Scan for the cell matching the given text and deliver its [x, y] coordinate at center. 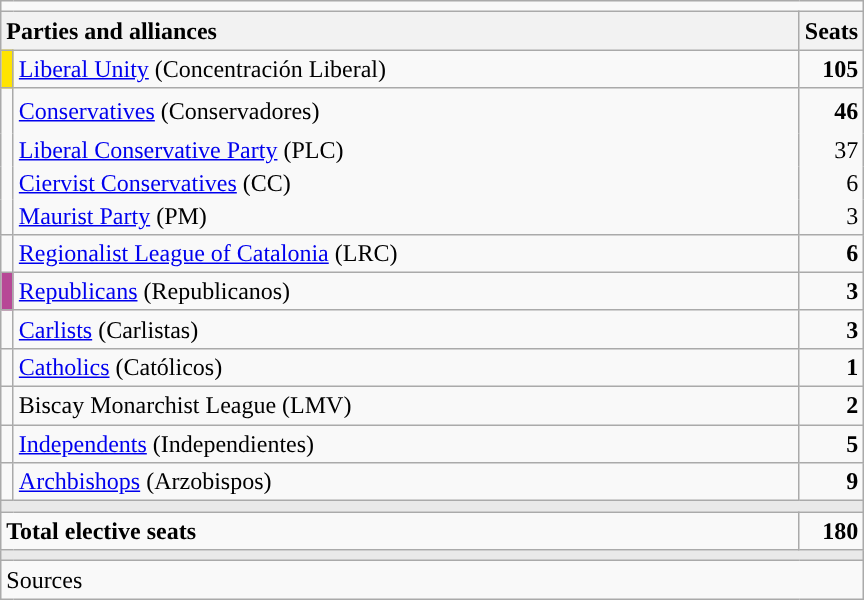
2 [831, 405]
1 [831, 367]
105 [831, 69]
Parties and alliances [400, 31]
Maurist Party (PM) [406, 217]
Biscay Monarchist League (LMV) [406, 405]
9 [831, 482]
Ciervist Conservatives (CC) [406, 183]
Regionalist League of Catalonia (LRC) [406, 253]
Liberal Unity (Concentración Liberal) [406, 69]
Liberal Conservative Party (PLC) [406, 150]
Republicans (Republicanos) [406, 291]
Independents (Independientes) [406, 443]
Carlists (Carlistas) [406, 329]
46 [831, 110]
37 [831, 150]
Archbishops (Arzobispos) [406, 482]
180 [831, 531]
5 [831, 443]
Seats [831, 31]
Total elective seats [400, 531]
Sources [432, 580]
Catholics (Católicos) [406, 367]
Conservatives (Conservadores) [406, 110]
